Output the (X, Y) coordinate of the center of the cell containing the given text.  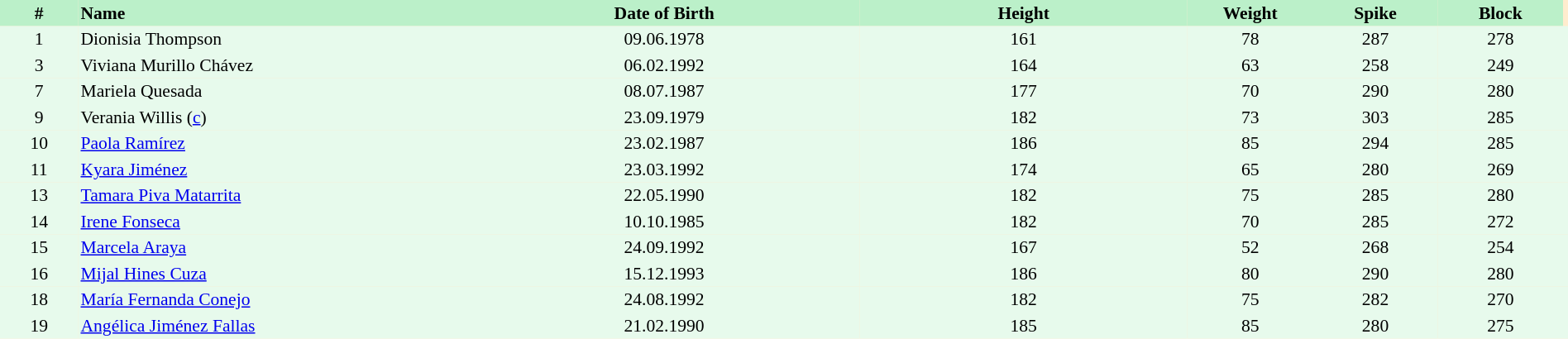
80 (1250, 274)
258 (1374, 65)
272 (1500, 222)
10.10.1985 (664, 222)
164 (1024, 65)
21.02.1990 (664, 326)
303 (1374, 117)
09.06.1978 (664, 40)
65 (1250, 169)
24.09.1992 (664, 248)
52 (1250, 248)
# (39, 13)
06.02.1992 (664, 65)
63 (1250, 65)
16 (39, 274)
270 (1500, 299)
Angélica Jiménez Fallas (273, 326)
22.05.1990 (664, 195)
161 (1024, 40)
Weight (1250, 13)
249 (1500, 65)
Paola Ramírez (273, 144)
Kyara Jiménez (273, 169)
278 (1500, 40)
Irene Fonseca (273, 222)
Dionisia Thompson (273, 40)
24.08.1992 (664, 299)
23.02.1987 (664, 144)
185 (1024, 326)
Date of Birth (664, 13)
15.12.1993 (664, 274)
78 (1250, 40)
Block (1500, 13)
Mariela Quesada (273, 91)
Tamara Piva Matarrita (273, 195)
268 (1374, 248)
15 (39, 248)
167 (1024, 248)
María Fernanda Conejo (273, 299)
14 (39, 222)
08.07.1987 (664, 91)
Height (1024, 13)
282 (1374, 299)
275 (1500, 326)
Name (273, 13)
Mijal Hines Cuza (273, 274)
269 (1500, 169)
11 (39, 169)
18 (39, 299)
9 (39, 117)
177 (1024, 91)
23.09.1979 (664, 117)
Verania Willis (c) (273, 117)
7 (39, 91)
73 (1250, 117)
294 (1374, 144)
Spike (1374, 13)
10 (39, 144)
174 (1024, 169)
23.03.1992 (664, 169)
3 (39, 65)
Marcela Araya (273, 248)
19 (39, 326)
Viviana Murillo Chávez (273, 65)
1 (39, 40)
287 (1374, 40)
254 (1500, 248)
13 (39, 195)
